Pinpoint the cell where the given text exists, returning its [x, y] midpoint coordinate. 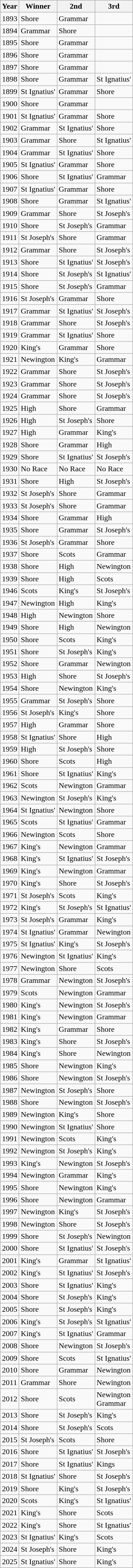
1972 [10, 907]
1956 [10, 712]
1934 [10, 518]
Year [10, 6]
1952 [10, 664]
2022 [10, 1525]
2010 [10, 1370]
1894 [10, 31]
1900 [10, 104]
1966 [10, 834]
1913 [10, 262]
2011 [10, 1382]
2021 [10, 1513]
1901 [10, 116]
1922 [10, 372]
1909 [10, 213]
2003 [10, 1285]
1967 [10, 847]
1898 [10, 79]
1938 [10, 567]
1971 [10, 895]
2013 [10, 1415]
1955 [10, 700]
1897 [10, 67]
2004 [10, 1297]
1932 [10, 493]
1992 [10, 1151]
1917 [10, 311]
1965 [10, 822]
1910 [10, 226]
1936 [10, 542]
1905 [10, 165]
1946 [10, 591]
1981 [10, 1017]
2000 [10, 1248]
1959 [10, 749]
1963 [10, 798]
1989 [10, 1114]
1911 [10, 238]
1994 [10, 1175]
1964 [10, 810]
1983 [10, 1041]
1990 [10, 1126]
1893 [10, 19]
1961 [10, 774]
1948 [10, 615]
1962 [10, 786]
1968 [10, 859]
1935 [10, 530]
2007 [10, 1334]
2002 [10, 1273]
1957 [10, 725]
1928 [10, 445]
1937 [10, 554]
1920 [10, 347]
1982 [10, 1029]
2nd [76, 6]
1987 [10, 1090]
1951 [10, 652]
2017 [10, 1464]
1933 [10, 505]
1996 [10, 1200]
1974 [10, 932]
1924 [10, 396]
NewingtonGrammar [114, 1399]
1995 [10, 1188]
1960 [10, 761]
2014 [10, 1428]
1903 [10, 140]
3rd [114, 6]
1895 [10, 43]
1930 [10, 469]
1954 [10, 688]
1914 [10, 274]
1988 [10, 1102]
1947 [10, 603]
1998 [10, 1224]
1912 [10, 250]
1899 [10, 92]
1969 [10, 871]
1927 [10, 433]
2023 [10, 1537]
2006 [10, 1322]
1916 [10, 298]
2019 [10, 1488]
2018 [10, 1476]
1921 [10, 360]
2016 [10, 1452]
1915 [10, 286]
2005 [10, 1309]
Kings [114, 1464]
1926 [10, 420]
1980 [10, 1005]
1908 [10, 201]
1997 [10, 1212]
Winner [38, 6]
1975 [10, 944]
2024 [10, 1549]
1985 [10, 1066]
1958 [10, 737]
1979 [10, 993]
1919 [10, 335]
1976 [10, 956]
2015 [10, 1440]
2001 [10, 1261]
1931 [10, 481]
1902 [10, 128]
1950 [10, 640]
1923 [10, 384]
1904 [10, 153]
1949 [10, 627]
1986 [10, 1078]
1977 [10, 968]
1953 [10, 676]
1999 [10, 1236]
1970 [10, 883]
2020 [10, 1500]
1929 [10, 457]
1939 [10, 579]
1978 [10, 981]
2009 [10, 1358]
1991 [10, 1139]
1925 [10, 408]
1918 [10, 323]
1906 [10, 177]
1993 [10, 1163]
1907 [10, 189]
1984 [10, 1054]
1896 [10, 55]
2025 [10, 1562]
2012 [10, 1399]
1973 [10, 919]
2008 [10, 1346]
